For the text-containing cell, return its midpoint in [X, Y] coordinate format. 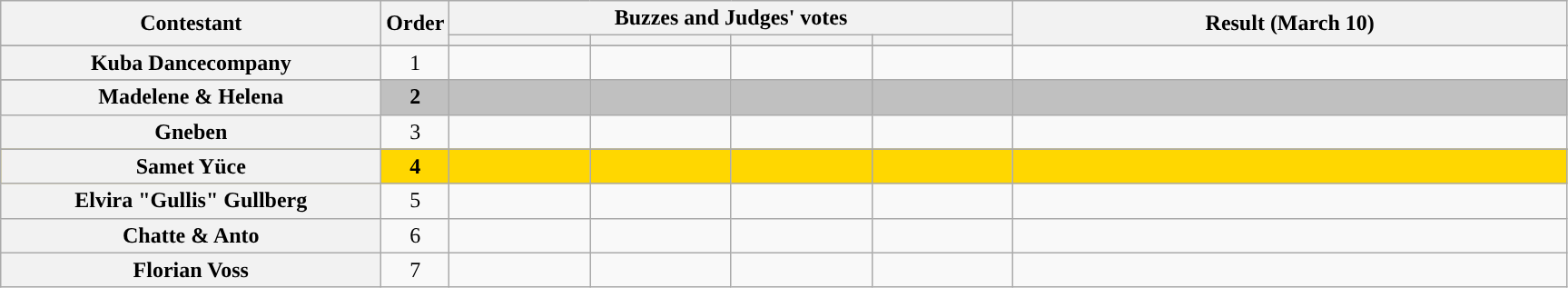
1 [416, 63]
Kuba Dancecompany [191, 63]
Order [416, 24]
Chatte & Anto [191, 235]
Contestant [191, 24]
Gneben [191, 132]
5 [416, 201]
Florian Voss [191, 270]
7 [416, 270]
Buzzes and Judges' votes [731, 18]
Elvira "Gullis" Gullberg [191, 201]
4 [416, 166]
Result (March 10) [1289, 24]
6 [416, 235]
Samet Yüce [191, 166]
Madelene & Helena [191, 97]
3 [416, 132]
2 [416, 97]
